Return [X, Y] of the center of cell containing provided text 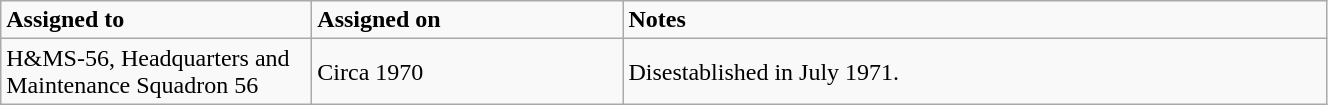
H&MS-56, Headquarters and Maintenance Squadron 56 [156, 72]
Disestablished in July 1971. [975, 72]
Notes [975, 20]
Assigned to [156, 20]
Assigned on [468, 20]
Circa 1970 [468, 72]
